Output the [X, Y] coordinate of the center of the cell containing the given text.  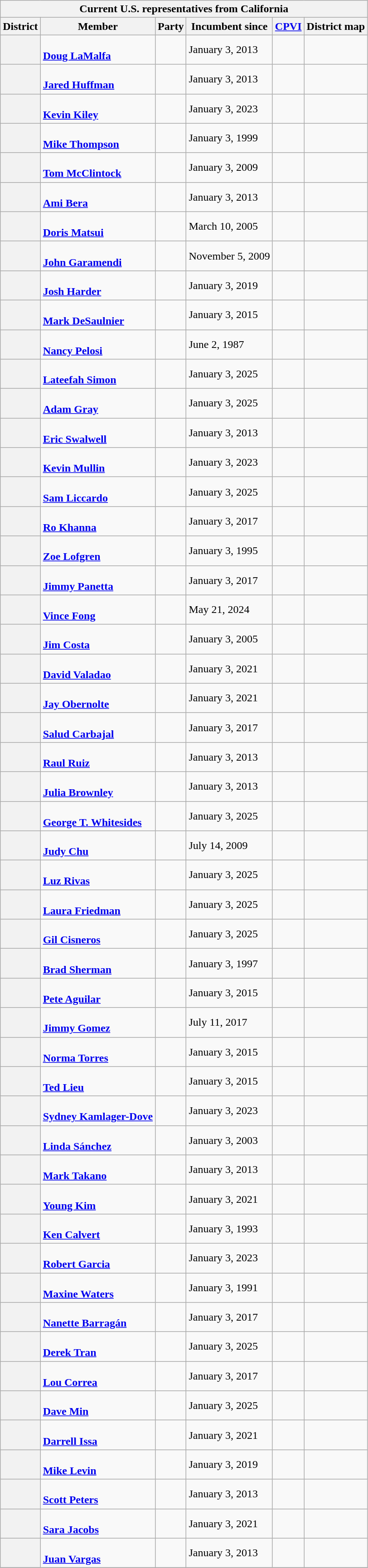
July 11, 2017 [229, 1022]
Robert Garcia [98, 1258]
November 5, 2009 [229, 256]
Jared Huffman [98, 79]
January 3, 1993 [229, 1229]
Zoe Lofgren [98, 551]
Party [171, 26]
January 3, 2003 [229, 1140]
Sydney Kamlager-Dove [98, 1111]
District [20, 26]
Josh Harder [98, 285]
Salud Carbajal [98, 728]
Jay Obernolte [98, 698]
Nanette Barragán [98, 1317]
Derek Tran [98, 1346]
Young Kim [98, 1199]
Adam Gray [98, 403]
Luz Rivas [98, 875]
Mike Thompson [98, 138]
June 2, 1987 [229, 344]
Laura Friedman [98, 904]
Member [98, 26]
March 10, 2005 [229, 227]
July 14, 2009 [229, 845]
Gil Cisneros [98, 934]
Juan Vargas [98, 1553]
January 3, 2005 [229, 639]
Brad Sherman [98, 963]
January 3, 1995 [229, 551]
Lou Correa [98, 1376]
Linda Sánchez [98, 1140]
Sara Jacobs [98, 1523]
Jimmy Gomez [98, 1022]
Dave Min [98, 1405]
Mark DeSaulnier [98, 314]
January 3, 1991 [229, 1288]
Ted Lieu [98, 1081]
January 3, 1999 [229, 138]
District map [336, 26]
Mike Levin [98, 1464]
Eric Swalwell [98, 433]
Julia Brownley [98, 786]
Raul Ruiz [98, 757]
May 21, 2024 [229, 610]
Mark Takano [98, 1170]
Ami Bera [98, 197]
Lateefah Simon [98, 374]
Norma Torres [98, 1052]
Vince Fong [98, 610]
Jim Costa [98, 639]
Kevin Kiley [98, 109]
George T. Whitesides [98, 815]
Maxine Waters [98, 1288]
Judy Chu [98, 845]
Scott Peters [98, 1494]
Pete Aguilar [98, 993]
Kevin Mullin [98, 462]
Jimmy Panetta [98, 580]
Ro Khanna [98, 521]
Tom McClintock [98, 168]
Incumbent since [229, 26]
David Valadao [98, 669]
Doug LaMalfa [98, 50]
Nancy Pelosi [98, 344]
Darrell Issa [98, 1435]
Sam Liccardo [98, 492]
Doris Matsui [98, 227]
January 3, 2009 [229, 168]
CPVI [288, 26]
Current U.S. representatives from California [184, 9]
January 3, 1997 [229, 963]
Ken Calvert [98, 1229]
John Garamendi [98, 256]
